Output the [X, Y] coordinate of the center of the cell containing the given text.  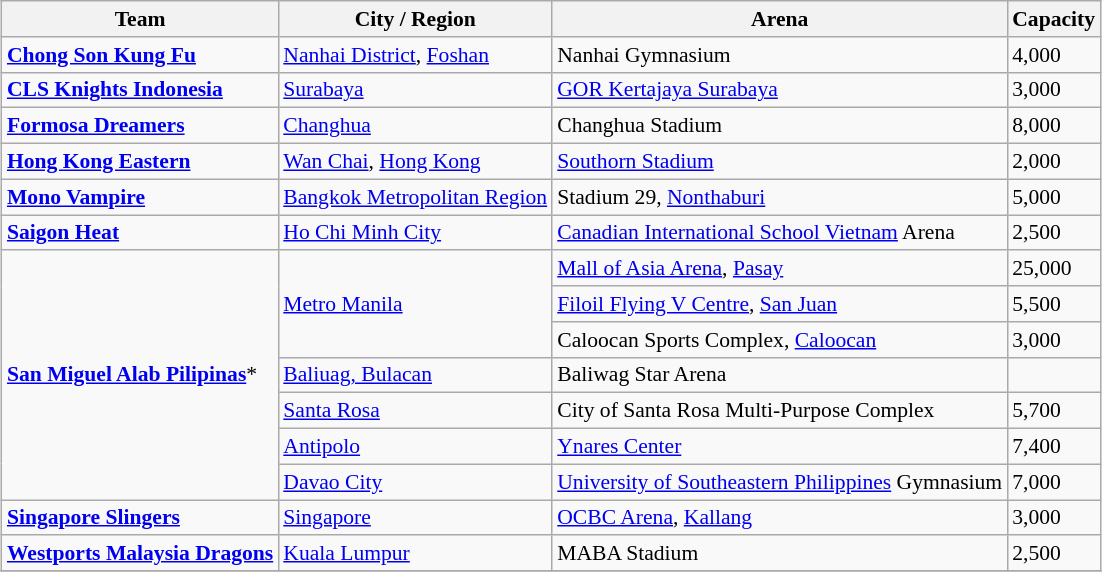
Bangkok Metropolitan Region [415, 197]
Wan Chai, Hong Kong [415, 162]
Baliwag Star Arena [780, 375]
Capacity [1054, 19]
Davao City [415, 482]
Baliuag, Bulacan [415, 375]
Surabaya [415, 90]
Hong Kong Eastern [140, 162]
Antipolo [415, 447]
Team [140, 19]
Arena [780, 19]
2,000 [1054, 162]
Canadian International School Vietnam Arena [780, 233]
Kuala Lumpur [415, 554]
Mall of Asia Arena, Pasay [780, 269]
Ho Chi Minh City [415, 233]
Filoil Flying V Centre, San Juan [780, 304]
Chong Son Kung Fu [140, 55]
Changhua [415, 126]
City of Santa Rosa Multi-Purpose Complex [780, 411]
Formosa Dreamers [140, 126]
CLS Knights Indonesia [140, 90]
5,700 [1054, 411]
Westports Malaysia Dragons [140, 554]
7,000 [1054, 482]
Mono Vampire [140, 197]
University of Southeastern Philippines Gymnasium [780, 482]
5,500 [1054, 304]
Metro Manila [415, 304]
MABA Stadium [780, 554]
Changhua Stadium [780, 126]
Stadium 29, Nonthaburi [780, 197]
25,000 [1054, 269]
Ynares Center [780, 447]
Saigon Heat [140, 233]
7,400 [1054, 447]
Caloocan Sports Complex, Caloocan [780, 340]
4,000 [1054, 55]
Singapore [415, 518]
Nanhai District, Foshan [415, 55]
OCBC Arena, Kallang [780, 518]
GOR Kertajaya Surabaya [780, 90]
Santa Rosa [415, 411]
Southorn Stadium [780, 162]
San Miguel Alab Pilipinas* [140, 376]
City / Region [415, 19]
Singapore Slingers [140, 518]
8,000 [1054, 126]
5,000 [1054, 197]
Nanhai Gymnasium [780, 55]
